Scan for the cell matching the given text and deliver its (x, y) coordinate at center. 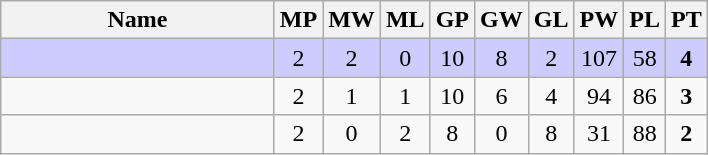
Name (138, 20)
MP (298, 20)
MW (352, 20)
GW (502, 20)
GP (452, 20)
3 (687, 96)
PW (599, 20)
94 (599, 96)
86 (645, 96)
ML (405, 20)
6 (502, 96)
107 (599, 58)
31 (599, 134)
GL (551, 20)
PL (645, 20)
PT (687, 20)
88 (645, 134)
58 (645, 58)
